Detect which cell encompasses the target text, then output its [x, y] center coordinate. 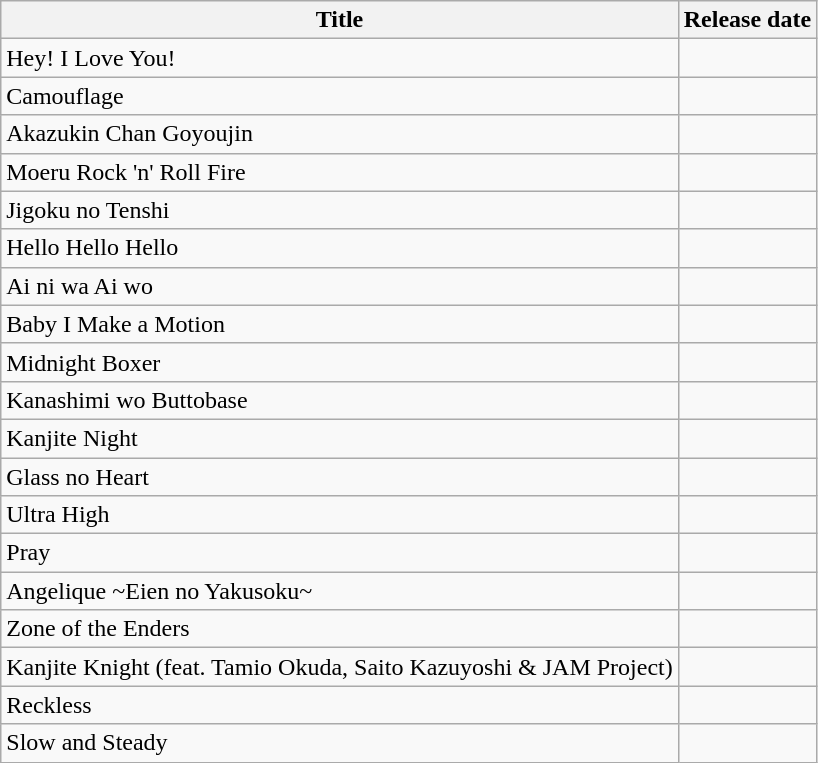
Angelique ~Eien no Yakusoku~ [340, 591]
Moeru Rock 'n' Roll Fire [340, 172]
Camouflage [340, 96]
Hello Hello Hello [340, 248]
Reckless [340, 705]
Slow and Steady [340, 743]
Baby I Make a Motion [340, 324]
Title [340, 20]
Jigoku no Tenshi [340, 210]
Akazukin Chan Goyoujin [340, 134]
Hey! I Love You! [340, 58]
Glass no Heart [340, 477]
Midnight Boxer [340, 362]
Zone of the Enders [340, 629]
Ultra High [340, 515]
Release date [747, 20]
Kanjite Night [340, 438]
Ai ni wa Ai wo [340, 286]
Kanjite Knight (feat. Tamio Okuda, Saito Kazuyoshi & JAM Project) [340, 667]
Kanashimi wo Buttobase [340, 400]
Pray [340, 553]
